Return the [X, Y] coordinate for the center point of the cell that contains the specified text.  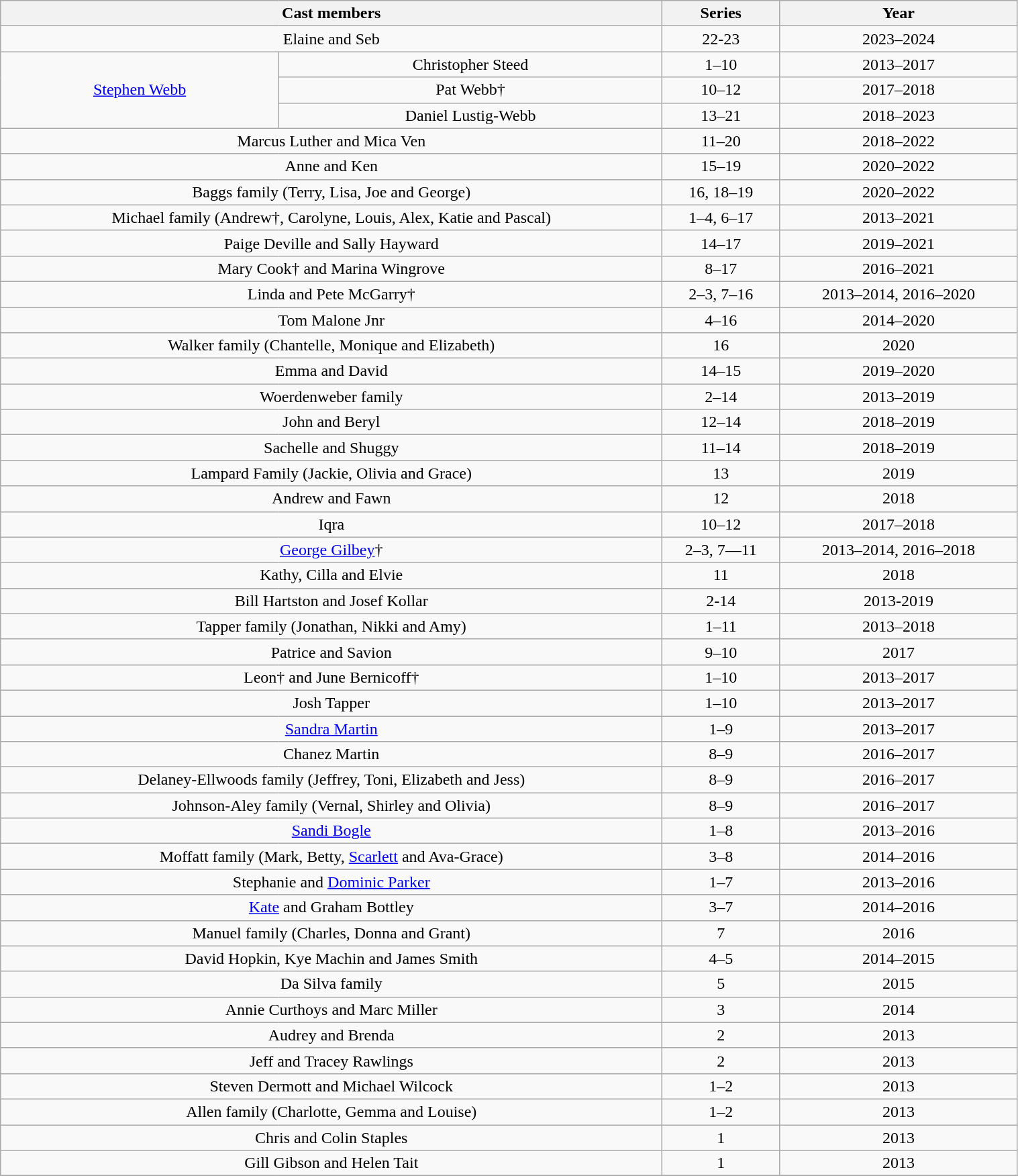
Tapper family (Jonathan, Nikki and Amy) [332, 626]
Josh Tapper [332, 703]
Baggs family (Terry, Lisa, Joe and George) [332, 192]
Lampard Family (Jackie, Olivia and Grace) [332, 473]
Stephen Webb [140, 90]
3–7 [721, 908]
Stephanie and Dominic Parker [332, 882]
11–14 [721, 448]
2013-2019 [899, 601]
Pat Webb† [470, 90]
2014 [899, 1010]
2017 [899, 652]
2015 [899, 984]
Tom Malone Jnr [332, 320]
Chanez Martin [332, 754]
2013–2021 [899, 217]
Leon† and June Bernicoff† [332, 677]
2023–2024 [899, 39]
16 [721, 346]
1–7 [721, 882]
4–16 [721, 320]
2018–2022 [899, 141]
Chris and Colin Staples [332, 1138]
12 [721, 499]
Year [899, 13]
1–8 [721, 831]
2–3, 7–16 [721, 294]
1–11 [721, 626]
7 [721, 933]
Elaine and Seb [332, 39]
12–14 [721, 422]
Johnson-Aley family (Vernal, Shirley and Olivia) [332, 805]
Walker family (Chantelle, Monique and Elizabeth) [332, 346]
2-14 [721, 601]
2014–2020 [899, 320]
Steven Dermott and Michael Wilcock [332, 1086]
9–10 [721, 652]
2019–2021 [899, 243]
Woerdenweber family [332, 397]
Audrey and Brenda [332, 1035]
4–5 [721, 959]
8–17 [721, 268]
Marcus Luther and Mica Ven [332, 141]
Mary Cook† and Marina Wingrove [332, 268]
Christopher Steed [470, 64]
Manuel family (Charles, Donna and Grant) [332, 933]
2013–2018 [899, 626]
David Hopkin, Kye Machin and James Smith [332, 959]
Series [721, 13]
2–3, 7—11 [721, 550]
2020 [899, 346]
George Gilbey† [332, 550]
Patrice and Savion [332, 652]
2013–2014, 2016–2018 [899, 550]
2019 [899, 473]
11–20 [721, 141]
2013–2014, 2016–2020 [899, 294]
Emma and David [332, 371]
Gill Gibson and Helen Tait [332, 1163]
14–17 [721, 243]
Andrew and Fawn [332, 499]
Cast members [332, 13]
Daniel Lustig-Webb [470, 115]
5 [721, 984]
15–19 [721, 166]
Michael family (Andrew†, Carolyne, Louis, Alex, Katie and Pascal) [332, 217]
Allen family (Charlotte, Gemma and Louise) [332, 1112]
Jeff and Tracey Rawlings [332, 1061]
2018–2023 [899, 115]
22-23 [721, 39]
Moffatt family (Mark, Betty, Scarlett and Ava-Grace) [332, 856]
Sachelle and Shuggy [332, 448]
Iqra [332, 524]
14–15 [721, 371]
16, 18–19 [721, 192]
John and Beryl [332, 422]
Bill Hartston and Josef Kollar [332, 601]
13 [721, 473]
13–21 [721, 115]
11 [721, 575]
2016 [899, 933]
Kate and Graham Bottley [332, 908]
2013–2019 [899, 397]
Sandra Martin [332, 728]
Kathy, Cilla and Elvie [332, 575]
Da Silva family [332, 984]
2014–2015 [899, 959]
Delaney-Ellwoods family (Jeffrey, Toni, Elizabeth and Jess) [332, 780]
Anne and Ken [332, 166]
Annie Curthoys and Marc Miller [332, 1010]
1–4, 6–17 [721, 217]
3–8 [721, 856]
3 [721, 1010]
1–9 [721, 728]
Paige Deville and Sally Hayward [332, 243]
Sandi Bogle [332, 831]
2019–2020 [899, 371]
Linda and Pete McGarry† [332, 294]
2016–2021 [899, 268]
2–14 [721, 397]
